Search for the cell housing the specified text and yield its (x, y) center coordinate. 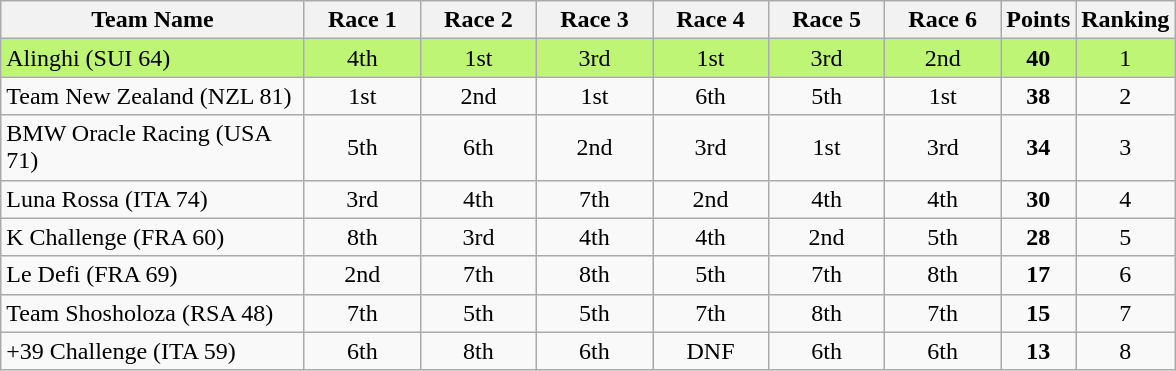
5 (1126, 237)
1 (1126, 58)
4 (1126, 199)
8 (1126, 351)
Team Name (153, 20)
38 (1038, 96)
Race 3 (594, 20)
6 (1126, 275)
Team New Zealand (NZL 81) (153, 96)
34 (1038, 148)
DNF (710, 351)
30 (1038, 199)
7 (1126, 313)
Race 6 (943, 20)
Race 5 (827, 20)
28 (1038, 237)
Points (1038, 20)
K Challenge (FRA 60) (153, 237)
40 (1038, 58)
Team Shosholoza (RSA 48) (153, 313)
13 (1038, 351)
Le Defi (FRA 69) (153, 275)
17 (1038, 275)
+39 Challenge (ITA 59) (153, 351)
Race 4 (710, 20)
2 (1126, 96)
Luna Rossa (ITA 74) (153, 199)
Ranking (1126, 20)
Alinghi (SUI 64) (153, 58)
BMW Oracle Racing (USA 71) (153, 148)
15 (1038, 313)
3 (1126, 148)
Race 2 (478, 20)
Race 1 (362, 20)
